From the cell containing the given text, extract its center point as [x, y] coordinate. 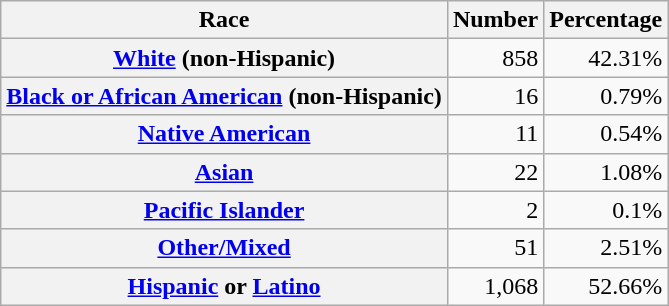
Pacific Islander [224, 210]
858 [495, 58]
1,068 [495, 286]
Asian [224, 172]
16 [495, 96]
Percentage [606, 20]
51 [495, 248]
2.51% [606, 248]
Hispanic or Latino [224, 286]
2 [495, 210]
0.79% [606, 96]
Black or African American (non-Hispanic) [224, 96]
Native American [224, 134]
White (non-Hispanic) [224, 58]
11 [495, 134]
1.08% [606, 172]
22 [495, 172]
0.1% [606, 210]
0.54% [606, 134]
42.31% [606, 58]
Race [224, 20]
52.66% [606, 286]
Number [495, 20]
Other/Mixed [224, 248]
